Identify which cell holds the provided text, then report its (x, y) central coordinate. 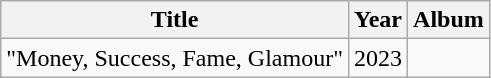
Album (449, 20)
Title (175, 20)
2023 (378, 58)
Year (378, 20)
"Money, Success, Fame, Glamour" (175, 58)
